Output the (X, Y) coordinate of the center of the cell containing the given text.  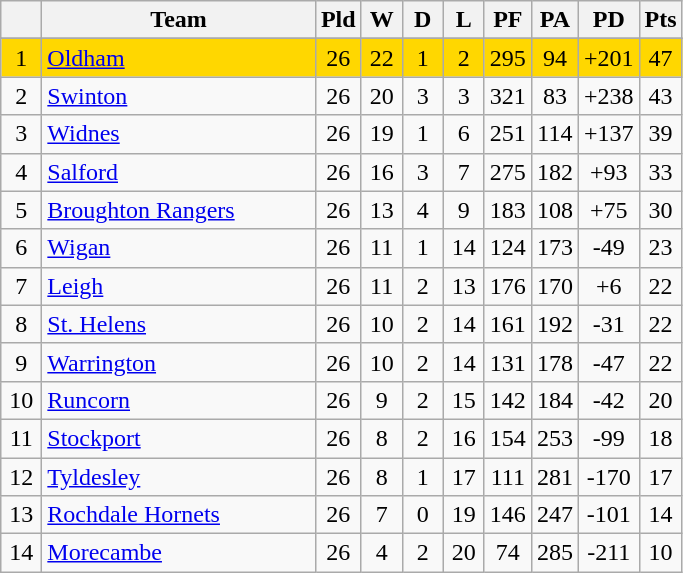
Broughton Rangers (179, 210)
Salford (179, 172)
12 (22, 477)
33 (660, 172)
+137 (608, 134)
281 (554, 477)
0 (422, 515)
170 (554, 286)
321 (508, 96)
-47 (608, 362)
Runcorn (179, 400)
Wigan (179, 248)
-99 (608, 438)
-42 (608, 400)
176 (508, 286)
131 (508, 362)
5 (22, 210)
Team (179, 20)
Oldham (179, 58)
161 (508, 324)
146 (508, 515)
-211 (608, 553)
-101 (608, 515)
-49 (608, 248)
295 (508, 58)
83 (554, 96)
PA (554, 20)
-31 (608, 324)
PF (508, 20)
124 (508, 248)
94 (554, 58)
183 (508, 210)
+75 (608, 210)
74 (508, 553)
Widnes (179, 134)
182 (554, 172)
247 (554, 515)
285 (554, 553)
43 (660, 96)
18 (660, 438)
Pld (338, 20)
23 (660, 248)
Warrington (179, 362)
30 (660, 210)
-170 (608, 477)
PD (608, 20)
154 (508, 438)
+6 (608, 286)
108 (554, 210)
St. Helens (179, 324)
+93 (608, 172)
111 (508, 477)
251 (508, 134)
D (422, 20)
Morecambe (179, 553)
+238 (608, 96)
+201 (608, 58)
184 (554, 400)
192 (554, 324)
142 (508, 400)
W (382, 20)
Rochdale Hornets (179, 515)
15 (464, 400)
Swinton (179, 96)
Pts (660, 20)
39 (660, 134)
Tyldesley (179, 477)
178 (554, 362)
173 (554, 248)
275 (508, 172)
L (464, 20)
Stockport (179, 438)
Leigh (179, 286)
47 (660, 58)
114 (554, 134)
253 (554, 438)
